Provide the [x, y] coordinate of the cell's center where the given text is located.  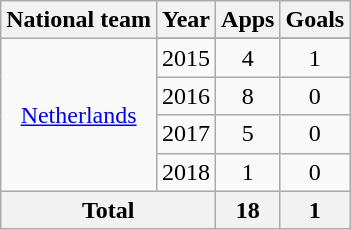
2018 [186, 172]
Apps [248, 20]
Goals [315, 20]
2017 [186, 134]
18 [248, 210]
4 [248, 58]
Year [186, 20]
National team [79, 20]
Total [108, 210]
2015 [186, 58]
8 [248, 96]
5 [248, 134]
Netherlands [79, 115]
2016 [186, 96]
